Output the (x, y) coordinate of the center of the cell containing the given text.  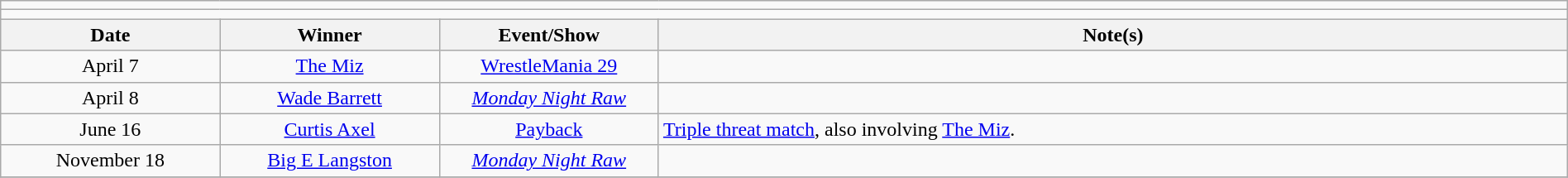
Big E Langston (329, 161)
Date (111, 35)
The Miz (329, 66)
November 18 (111, 161)
Triple threat match, also involving The Miz. (1113, 129)
Winner (329, 35)
Wade Barrett (329, 98)
June 16 (111, 129)
April 7 (111, 66)
Event/Show (549, 35)
Note(s) (1113, 35)
Payback (549, 129)
Curtis Axel (329, 129)
WrestleMania 29 (549, 66)
April 8 (111, 98)
